From the cell containing the given text, extract its center point as (x, y) coordinate. 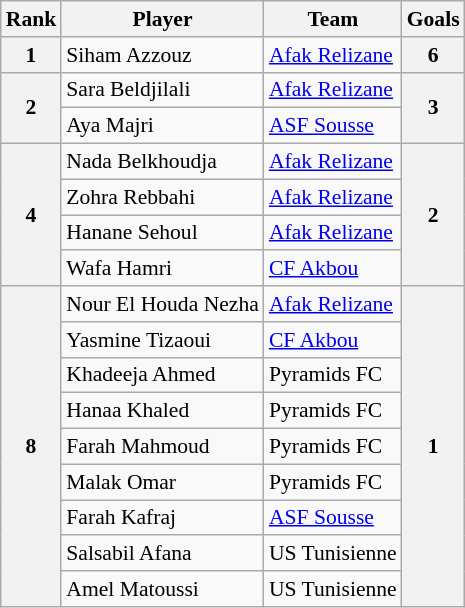
Aya Majri (162, 126)
Rank (32, 19)
Wafa Hamri (162, 269)
Goals (434, 19)
Malak Omar (162, 482)
4 (32, 215)
Farah Mahmoud (162, 447)
Hanane Sehoul (162, 233)
Salsabil Afana (162, 554)
6 (434, 55)
Farah Kafraj (162, 518)
Nour El Houda Nezha (162, 304)
Zohra Rebbahi (162, 197)
Player (162, 19)
Team (333, 19)
Khadeeja Ahmed (162, 375)
Nada Belkhoudja (162, 162)
8 (32, 446)
Yasmine Tizaoui (162, 340)
Sara Beldjilali (162, 90)
Siham Azzouz (162, 55)
3 (434, 108)
Hanaa Khaled (162, 411)
Amel Matoussi (162, 589)
